Detect which cell encompasses the target text, then output its [X, Y] center coordinate. 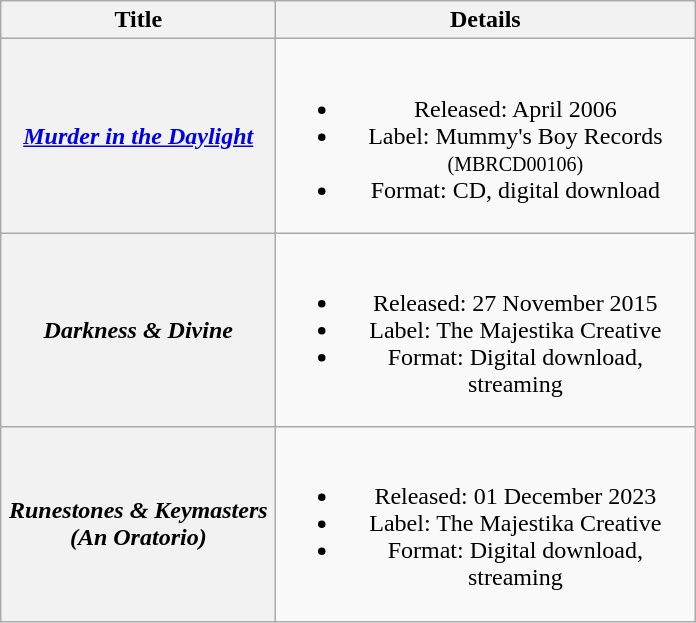
Darkness & Divine [138, 330]
Released: 01 December 2023Label: The Majestika CreativeFormat: Digital download, streaming [486, 524]
Released: April 2006Label: Mummy's Boy Records (MBRCD00106)Format: CD, digital download [486, 136]
Runestones & Keymasters (An Oratorio) [138, 524]
Title [138, 20]
Details [486, 20]
Released: 27 November 2015Label: The Majestika CreativeFormat: Digital download, streaming [486, 330]
Murder in the Daylight [138, 136]
